Locate the cell with the specified text and output its [X, Y] center coordinate. 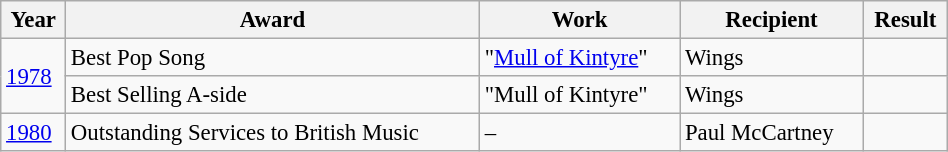
Best Selling A-side [273, 95]
Best Pop Song [273, 58]
– [579, 133]
1980 [34, 133]
Outstanding Services to British Music [273, 133]
Recipient [772, 20]
Work [579, 20]
Year [34, 20]
1978 [34, 76]
Result [905, 20]
Award [273, 20]
Paul McCartney [772, 133]
